Detect which cell encompasses the target text, then output its [X, Y] center coordinate. 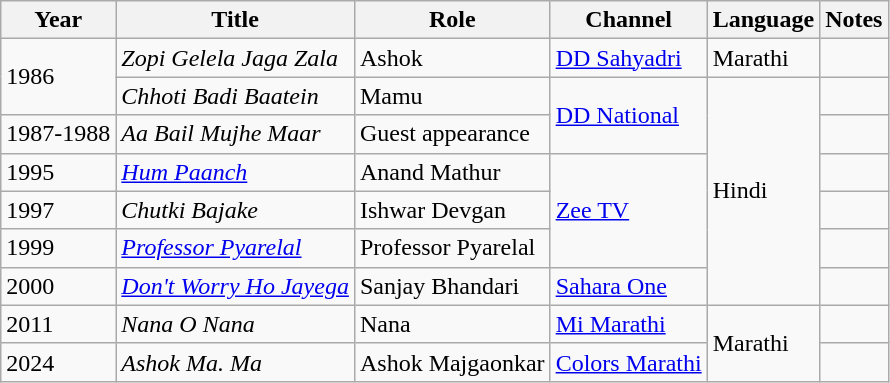
1987-1988 [58, 134]
Ashok Majgaonkar [452, 362]
DD Sahyadri [628, 58]
Chhoti Badi Baatein [236, 96]
Zee TV [628, 210]
Sanjay Bhandari [452, 286]
Aa Bail Mujhe Maar [236, 134]
1995 [58, 172]
1997 [58, 210]
Ishwar Devgan [452, 210]
Mi Marathi [628, 324]
Language [763, 20]
Mamu [452, 96]
1999 [58, 248]
2024 [58, 362]
Notes [854, 20]
Role [452, 20]
Ashok Ma. Ma [236, 362]
Nana O Nana [236, 324]
Hindi [763, 191]
Nana [452, 324]
Guest appearance [452, 134]
DD National [628, 115]
2011 [58, 324]
Hum Paanch [236, 172]
Anand Mathur [452, 172]
Title [236, 20]
Zopi Gelela Jaga Zala [236, 58]
Chutki Bajake [236, 210]
Colors Marathi [628, 362]
Year [58, 20]
2000 [58, 286]
Don't Worry Ho Jayega [236, 286]
Channel [628, 20]
Sahara One [628, 286]
Ashok [452, 58]
1986 [58, 77]
